Return (X, Y) of the center of cell containing provided text 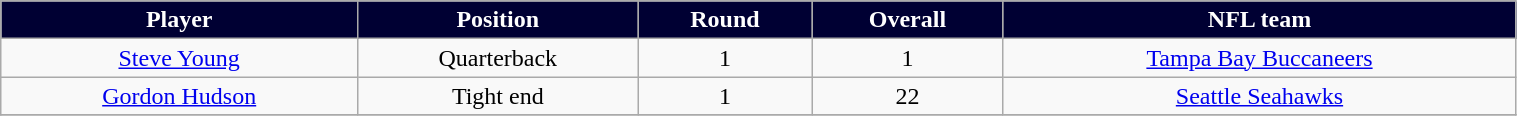
22 (908, 96)
NFL team (1260, 20)
Steve Young (180, 58)
Round (725, 20)
Seattle Seahawks (1260, 96)
Quarterback (498, 58)
Gordon Hudson (180, 96)
Position (498, 20)
Tampa Bay Buccaneers (1260, 58)
Tight end (498, 96)
Player (180, 20)
Overall (908, 20)
